Return the (X, Y) coordinate for the center point of the cell that contains the specified text.  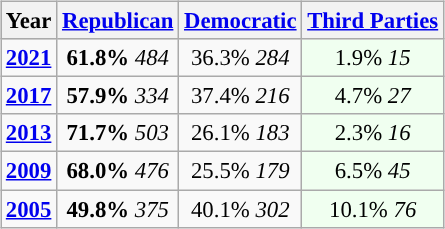
26.1% 183 (240, 133)
10.1% 76 (373, 209)
Year (29, 21)
40.1% 302 (240, 209)
2005 (29, 209)
6.5% 45 (373, 171)
49.8% 375 (118, 209)
1.9% 15 (373, 58)
25.5% 179 (240, 171)
2.3% 16 (373, 133)
2013 (29, 133)
Republican (118, 21)
2021 (29, 58)
68.0% 476 (118, 171)
36.3% 284 (240, 58)
Third Parties (373, 21)
37.4% 216 (240, 96)
57.9% 334 (118, 96)
2017 (29, 96)
Democratic (240, 21)
71.7% 503 (118, 133)
4.7% 27 (373, 96)
2009 (29, 171)
61.8% 484 (118, 58)
